Locate the cell with the specified text and output its [x, y] center coordinate. 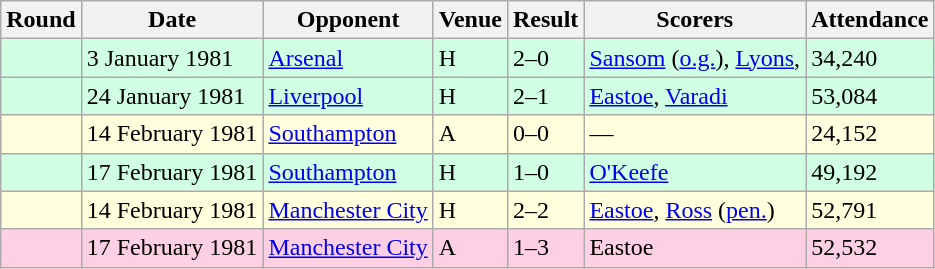
Round [41, 20]
1–0 [545, 172]
— [695, 134]
3 January 1981 [172, 58]
Attendance [870, 20]
53,084 [870, 96]
52,532 [870, 248]
2–0 [545, 58]
Liverpool [348, 96]
2–1 [545, 96]
24 January 1981 [172, 96]
0–0 [545, 134]
Arsenal [348, 58]
Date [172, 20]
52,791 [870, 210]
Result [545, 20]
Opponent [348, 20]
Scorers [695, 20]
Eastoe, Ross (pen.) [695, 210]
Eastoe, Varadi [695, 96]
O'Keefe [695, 172]
Eastoe [695, 248]
24,152 [870, 134]
Venue [470, 20]
2–2 [545, 210]
Sansom (o.g.), Lyons, [695, 58]
1–3 [545, 248]
34,240 [870, 58]
49,192 [870, 172]
